Scan for the cell matching the given text and deliver its [X, Y] coordinate at center. 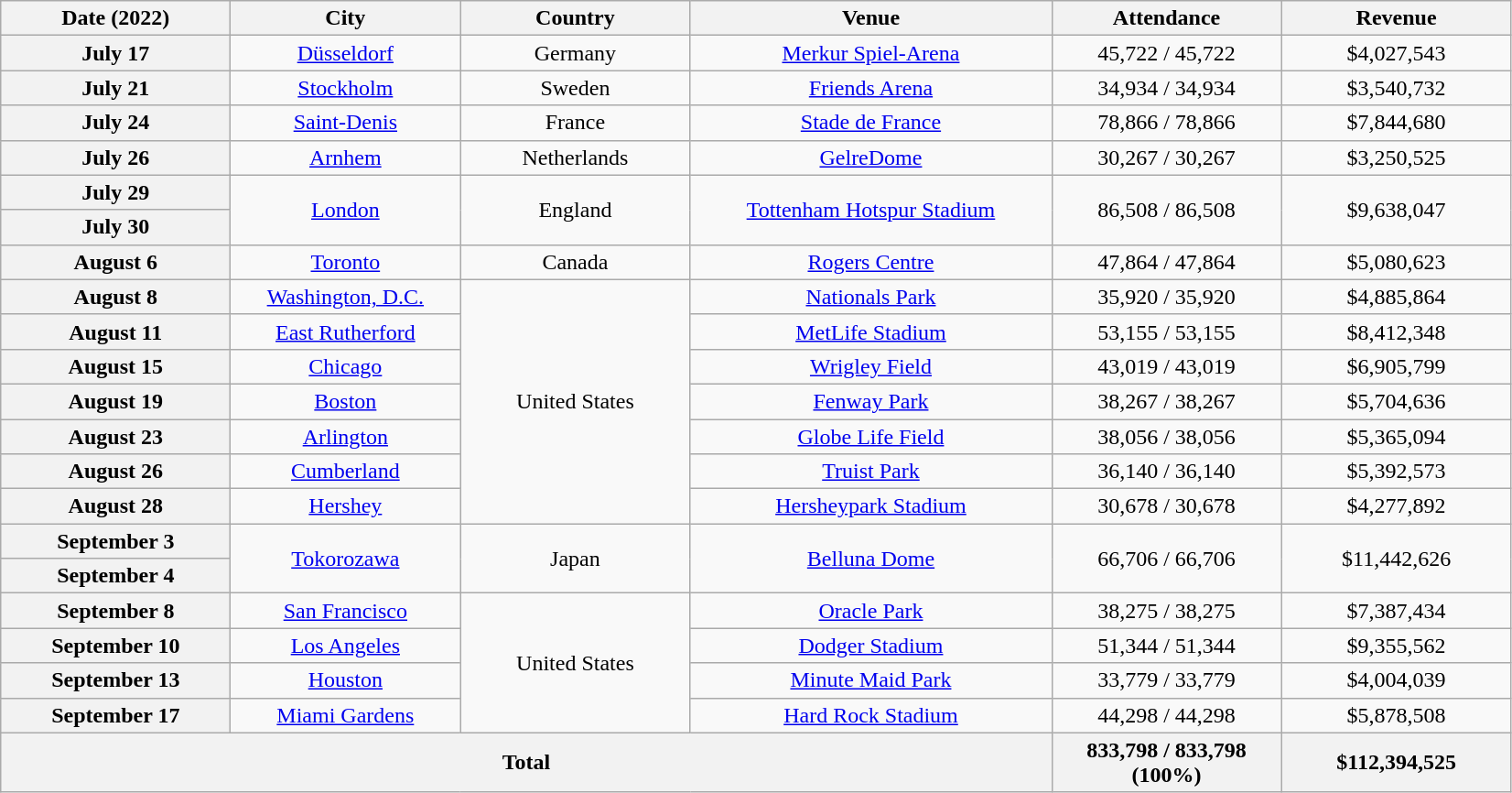
$8,412,348 [1397, 331]
Arlington [346, 437]
Total [526, 762]
Dodger Stadium [871, 646]
September 8 [115, 611]
$9,355,562 [1397, 646]
MetLife Stadium [871, 331]
53,155 / 53,155 [1166, 331]
Los Angeles [346, 646]
Japan [575, 559]
Belluna Dome [871, 559]
July 24 [115, 123]
78,866 / 78,866 [1166, 123]
August 23 [115, 437]
July 26 [115, 158]
September 4 [115, 576]
August 6 [115, 262]
Date (2022) [115, 18]
July 17 [115, 53]
$7,844,680 [1397, 123]
Country [575, 18]
August 11 [115, 331]
66,706 / 66,706 [1166, 559]
San Francisco [346, 611]
London [346, 210]
$4,885,864 [1397, 297]
35,920 / 35,920 [1166, 297]
Tottenham Hotspur Stadium [871, 210]
Stade de France [871, 123]
$5,080,623 [1397, 262]
Stockholm [346, 88]
$7,387,434 [1397, 611]
Hershey [346, 506]
Truist Park [871, 472]
September 10 [115, 646]
Friends Arena [871, 88]
Wrigley Field [871, 366]
GelreDome [871, 158]
Merkur Spiel-Arena [871, 53]
33,779 / 33,779 [1166, 680]
August 19 [115, 401]
Saint-Denis [346, 123]
51,344 / 51,344 [1166, 646]
Rogers Centre [871, 262]
$9,638,047 [1397, 210]
Toronto [346, 262]
$11,442,626 [1397, 559]
September 17 [115, 715]
Sweden [575, 88]
Canada [575, 262]
Venue [871, 18]
Washington, D.C. [346, 297]
Minute Maid Park [871, 680]
36,140 / 36,140 [1166, 472]
$6,905,799 [1397, 366]
Nationals Park [871, 297]
Boston [346, 401]
August 15 [115, 366]
$5,704,636 [1397, 401]
September 3 [115, 541]
September 13 [115, 680]
Hersheypark Stadium [871, 506]
Düsseldorf [346, 53]
43,019 / 43,019 [1166, 366]
30,267 / 30,267 [1166, 158]
38,275 / 38,275 [1166, 611]
City [346, 18]
Tokorozawa [346, 559]
Revenue [1397, 18]
July 29 [115, 192]
Hard Rock Stadium [871, 715]
$3,540,732 [1397, 88]
$5,365,094 [1397, 437]
August 8 [115, 297]
Fenway Park [871, 401]
Miami Gardens [346, 715]
44,298 / 44,298 [1166, 715]
$3,250,525 [1397, 158]
Cumberland [346, 472]
47,864 / 47,864 [1166, 262]
30,678 / 30,678 [1166, 506]
Globe Life Field [871, 437]
Germany [575, 53]
August 26 [115, 472]
$5,878,508 [1397, 715]
$112,394,525 [1397, 762]
Attendance [1166, 18]
July 30 [115, 227]
$4,027,543 [1397, 53]
Arnhem [346, 158]
Oracle Park [871, 611]
France [575, 123]
East Rutherford [346, 331]
45,722 / 45,722 [1166, 53]
$5,392,573 [1397, 472]
August 28 [115, 506]
34,934 / 34,934 [1166, 88]
England [575, 210]
38,267 / 38,267 [1166, 401]
July 21 [115, 88]
$4,277,892 [1397, 506]
Houston [346, 680]
Netherlands [575, 158]
Chicago [346, 366]
$4,004,039 [1397, 680]
86,508 / 86,508 [1166, 210]
833,798 / 833,798 (100%) [1166, 762]
38,056 / 38,056 [1166, 437]
